Search for the cell housing the specified text and yield its [X, Y] center coordinate. 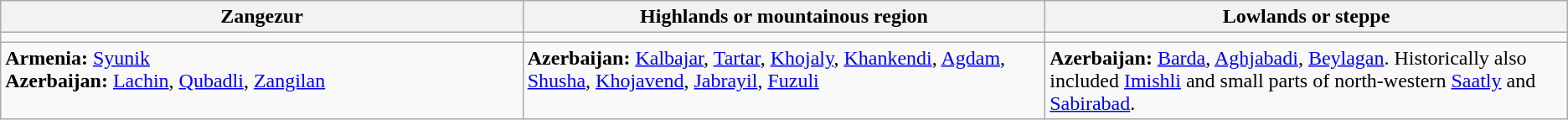
Highlands or mountainous region [784, 17]
Azerbaijan: Kalbajar, Tartar, Khojaly, Khankendi, Agdam, Shusha, Khojavend, Jabrayil, Fuzuli [784, 81]
Zangezur [261, 17]
Armenia: Syunik Azerbaijan: Lachin, Qubadli, Zangilan [261, 81]
Azerbaijan: Barda, Aghjabadi, Beylagan. Historically also included Imishli and small parts of north-western Saatly and Sabirabad. [1307, 81]
Lowlands or steppe [1307, 17]
